Determine the [x, y] coordinate at the center of the cell enclosing the given text.  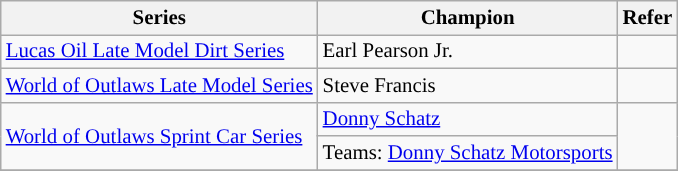
Lucas Oil Late Model Dirt Series [160, 51]
Donny Schatz [468, 119]
Steve Francis [468, 85]
Series [160, 18]
Champion [468, 18]
Earl Pearson Jr. [468, 51]
World of Outlaws Sprint Car Series [160, 136]
World of Outlaws Late Model Series [160, 85]
Teams: Donny Schatz Motorsports [468, 153]
Refer [648, 18]
